Extract the (x, y) coordinate from the center of the cell holding the provided text.  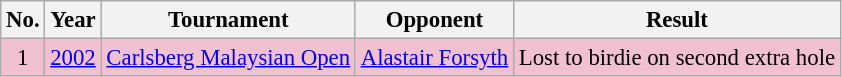
Alastair Forsyth (434, 58)
Opponent (434, 20)
Lost to birdie on second extra hole (676, 58)
Tournament (228, 20)
Year (73, 20)
Carlsberg Malaysian Open (228, 58)
No. (23, 20)
1 (23, 58)
2002 (73, 58)
Result (676, 20)
